Identify which cell holds the provided text, then report its [x, y] central coordinate. 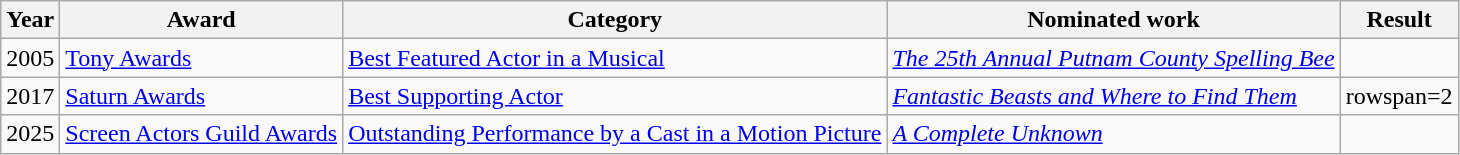
The 25th Annual Putnam County Spelling Bee [1114, 58]
Year [30, 20]
Screen Actors Guild Awards [202, 134]
Outstanding Performance by a Cast in a Motion Picture [615, 134]
A Complete Unknown [1114, 134]
Best Featured Actor in a Musical [615, 58]
Category [615, 20]
2005 [30, 58]
rowspan=2 [1399, 96]
Best Supporting Actor [615, 96]
2017 [30, 96]
Tony Awards [202, 58]
2025 [30, 134]
Nominated work [1114, 20]
Result [1399, 20]
Award [202, 20]
Saturn Awards [202, 96]
Fantastic Beasts and Where to Find Them [1114, 96]
